Locate the cell with the specified text and output its (X, Y) center coordinate. 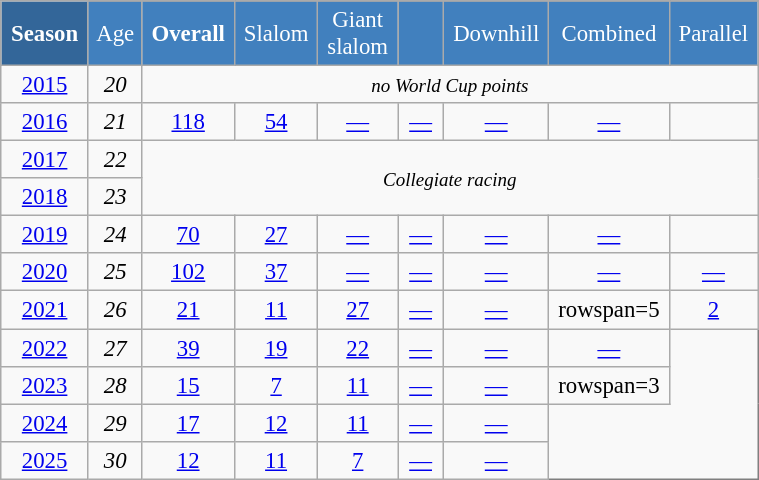
2 (714, 310)
26 (115, 310)
2018 (45, 197)
Downhill (496, 34)
rowspan=3 (609, 385)
rowspan=5 (609, 310)
Slalom (276, 34)
2022 (45, 348)
Combined (609, 34)
2015 (45, 85)
29 (115, 423)
2016 (45, 122)
28 (115, 385)
Overall (188, 34)
Age (115, 34)
39 (188, 348)
Season (45, 34)
2017 (45, 160)
23 (115, 197)
2024 (45, 423)
2020 (45, 273)
25 (115, 273)
20 (115, 85)
Giantslalom (358, 34)
2019 (45, 235)
2023 (45, 385)
15 (188, 385)
Collegiate racing (450, 178)
Parallel (714, 34)
54 (276, 122)
30 (115, 460)
19 (276, 348)
118 (188, 122)
37 (276, 273)
70 (188, 235)
24 (115, 235)
2025 (45, 460)
102 (188, 273)
2021 (45, 310)
no World Cup points (450, 85)
17 (188, 423)
